Return [X, Y] of the center of cell containing provided text 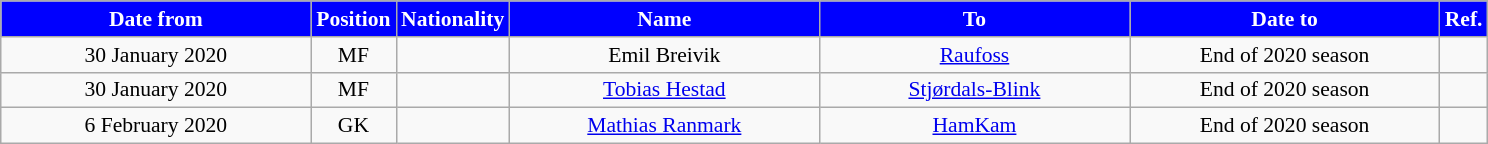
Emil Breivik [664, 55]
Name [664, 19]
Nationality [452, 19]
GK [354, 126]
6 February 2020 [156, 126]
Ref. [1464, 19]
Tobias Hestad [664, 90]
Raufoss [974, 55]
Date from [156, 19]
Date to [1285, 19]
Stjørdals-Blink [974, 90]
Mathias Ranmark [664, 126]
HamKam [974, 126]
To [974, 19]
Position [354, 19]
